Find where the given text appears and provide that cell's center as [X, Y] coordinate. 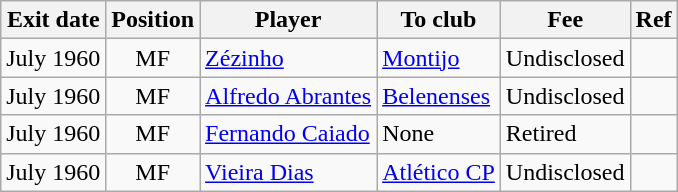
None [439, 134]
To club [439, 20]
Alfredo Abrantes [288, 96]
Belenenses [439, 96]
Fee [565, 20]
Retired [565, 134]
Vieira Dias [288, 172]
Fernando Caiado [288, 134]
Ref [654, 20]
Exit date [54, 20]
Zézinho [288, 58]
Player [288, 20]
Position [153, 20]
Atlético CP [439, 172]
Montijo [439, 58]
